Determine the [X, Y] coordinate at the center of the cell enclosing the given text.  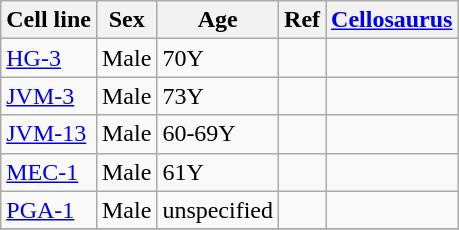
73Y [218, 96]
JVM-13 [49, 134]
MEC-1 [49, 172]
60-69Y [218, 134]
JVM-3 [49, 96]
Cell line [49, 20]
HG-3 [49, 58]
Age [218, 20]
Sex [126, 20]
unspecified [218, 210]
PGA-1 [49, 210]
70Y [218, 58]
61Y [218, 172]
Cellosaurus [392, 20]
Ref [302, 20]
